Scan for the cell matching the given text and deliver its (x, y) coordinate at center. 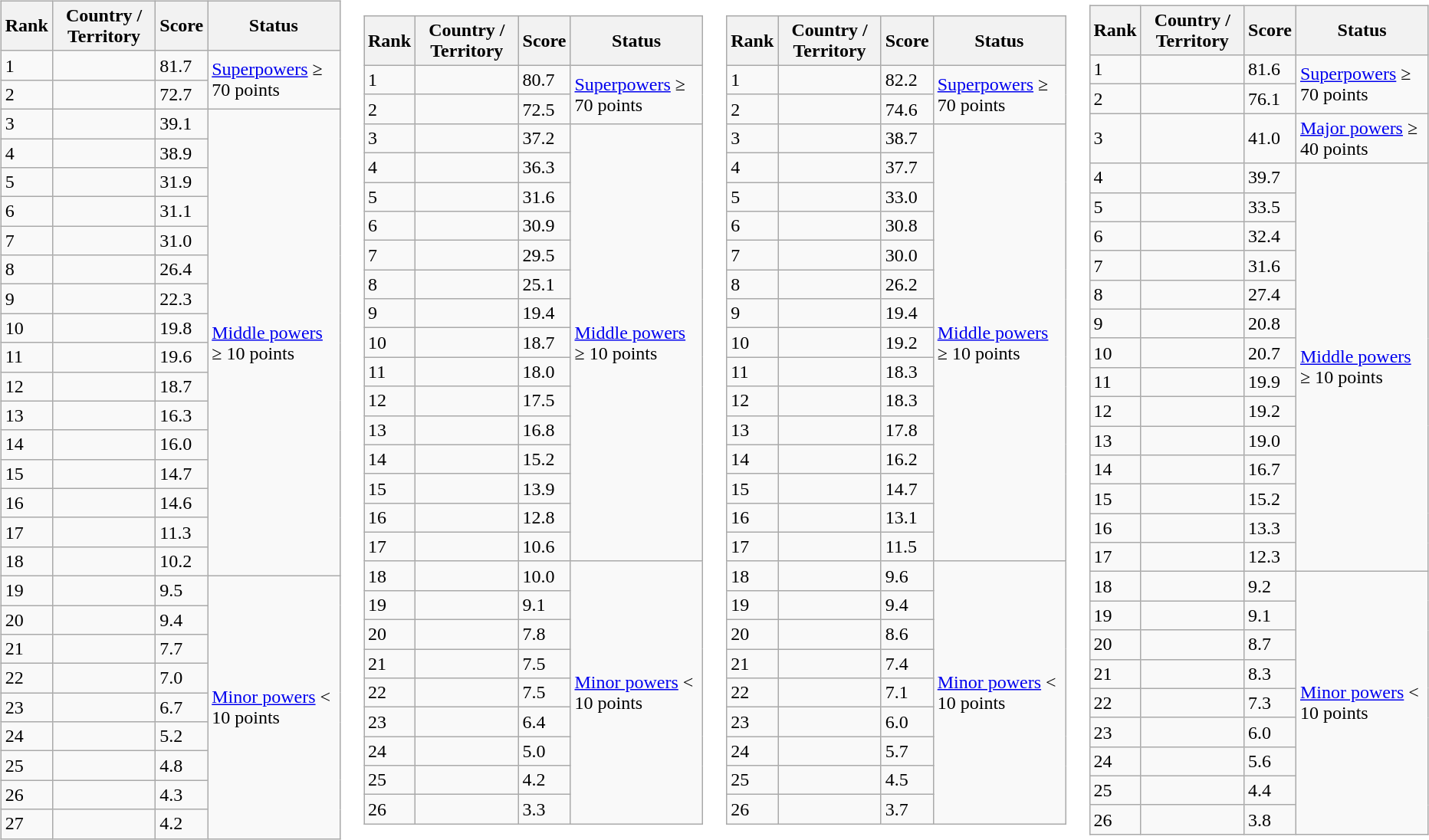
31.9 (182, 182)
5.7 (907, 751)
17.8 (907, 430)
17.5 (544, 401)
33.5 (1270, 207)
3.7 (907, 809)
4.3 (182, 795)
32.4 (1270, 236)
8.3 (1270, 674)
7.8 (544, 635)
9.6 (907, 576)
27 (26, 824)
11.5 (907, 546)
7.7 (182, 649)
33.0 (907, 197)
19.8 (182, 328)
38.9 (182, 153)
20.8 (1270, 323)
29.5 (544, 255)
6.7 (182, 707)
16.0 (182, 445)
19.6 (182, 357)
82.2 (907, 80)
8.6 (907, 635)
7.0 (182, 678)
10.2 (182, 561)
39.7 (1270, 178)
81.7 (182, 65)
9.5 (182, 590)
6.4 (544, 722)
76.1 (1270, 99)
13.9 (544, 488)
5.6 (1270, 761)
16.2 (907, 459)
8.7 (1270, 645)
39.1 (182, 123)
16.7 (1270, 470)
26.2 (907, 284)
3.8 (1270, 819)
13.1 (907, 517)
74.6 (907, 109)
13.3 (1270, 528)
16.8 (544, 430)
7.1 (907, 693)
14.6 (182, 503)
30.0 (907, 255)
80.7 (544, 80)
31.0 (182, 241)
72.7 (182, 94)
31.1 (182, 212)
37.2 (544, 138)
72.5 (544, 109)
19.0 (1270, 441)
41.0 (1270, 138)
Major powers ≥ 40 points (1362, 138)
26.4 (182, 270)
9.2 (1270, 586)
27.4 (1270, 294)
7.4 (907, 664)
12.8 (544, 517)
5.0 (544, 751)
10.6 (544, 546)
7.3 (1270, 703)
38.7 (907, 138)
36.3 (544, 168)
37.7 (907, 168)
20.7 (1270, 353)
22.3 (182, 299)
4.8 (182, 766)
5.2 (182, 737)
12.3 (1270, 557)
81.6 (1270, 70)
30.9 (544, 226)
3.3 (544, 809)
25.1 (544, 284)
18.0 (544, 372)
10.0 (544, 576)
19.9 (1270, 382)
30.8 (907, 226)
4.5 (907, 780)
16.3 (182, 415)
11.3 (182, 532)
4.4 (1270, 790)
